Return the [X, Y] coordinate for the center point of the cell that contains the specified text.  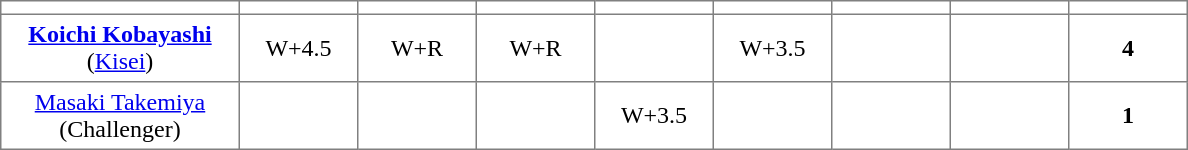
Koichi Kobayashi (Kisei) [120, 48]
W+4.5 [298, 48]
Masaki Takemiya (Challenger) [120, 116]
1 [1128, 116]
4 [1128, 48]
